Detect which cell encompasses the target text, then output its [x, y] center coordinate. 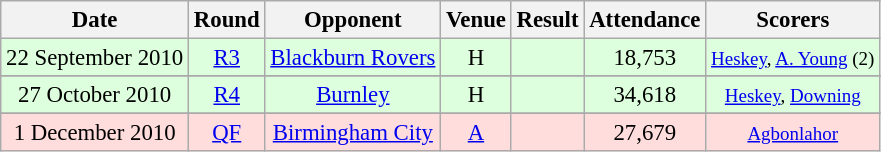
22 September 2010 [95, 58]
27,679 [645, 133]
Birmingham City [353, 133]
R4 [227, 95]
A [476, 133]
27 October 2010 [95, 95]
Burnley [353, 95]
1 December 2010 [95, 133]
Heskey, A. Young (2) [793, 58]
34,618 [645, 95]
Venue [476, 20]
Round [227, 20]
R3 [227, 58]
Scorers [793, 20]
Opponent [353, 20]
Date [95, 20]
QF [227, 133]
18,753 [645, 58]
Result [548, 20]
Blackburn Rovers [353, 58]
Heskey, Downing [793, 95]
Agbonlahor [793, 133]
Attendance [645, 20]
